Detect which cell encompasses the target text, then output its (X, Y) center coordinate. 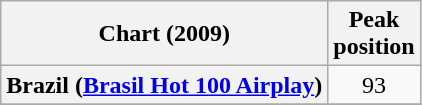
93 (374, 85)
Peakposition (374, 34)
Brazil (Brasil Hot 100 Airplay) (164, 85)
Chart (2009) (164, 34)
